Scan for the cell matching the given text and deliver its (x, y) coordinate at center. 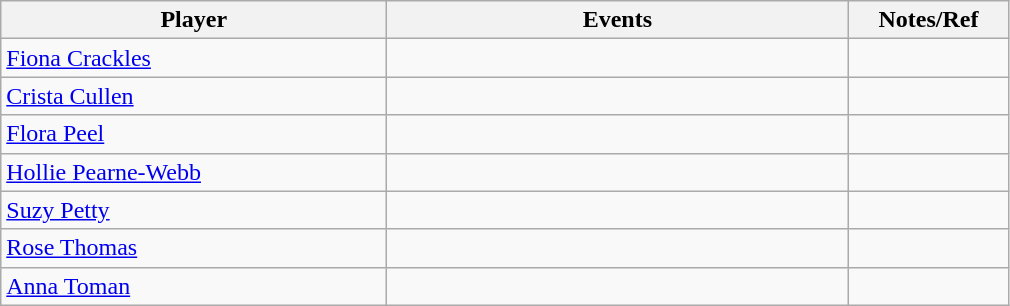
Notes/Ref (928, 20)
Fiona Crackles (194, 58)
Flora Peel (194, 134)
Suzy Petty (194, 210)
Player (194, 20)
Rose Thomas (194, 248)
Anna Toman (194, 286)
Crista Cullen (194, 96)
Hollie Pearne-Webb (194, 172)
Events (618, 20)
